Identify which cell holds the provided text, then report its (x, y) central coordinate. 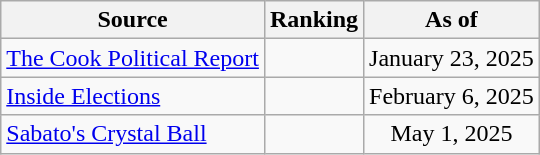
Inside Elections (133, 96)
Source (133, 20)
January 23, 2025 (452, 58)
Sabato's Crystal Ball (133, 134)
Ranking (314, 20)
February 6, 2025 (452, 96)
May 1, 2025 (452, 134)
The Cook Political Report (133, 58)
As of (452, 20)
